Find where the given text appears and provide that cell's center as (x, y) coordinate. 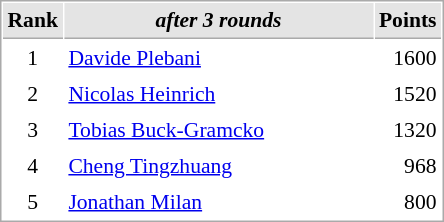
1320 (408, 129)
4 (32, 165)
1520 (408, 93)
Davide Plebani (218, 57)
Cheng Tingzhuang (218, 165)
Points (408, 21)
2 (32, 93)
3 (32, 129)
Jonathan Milan (218, 201)
1600 (408, 57)
Rank (32, 21)
5 (32, 201)
after 3 rounds (218, 21)
968 (408, 165)
Nicolas Heinrich (218, 93)
1 (32, 57)
800 (408, 201)
Tobias Buck-Gramcko (218, 129)
